Output the [X, Y] coordinate of the center of the cell containing the given text.  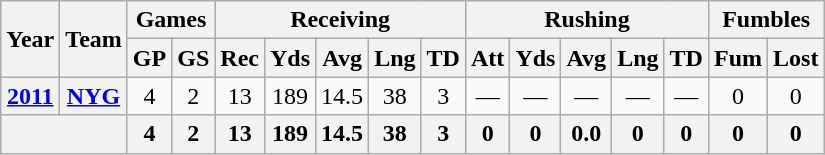
Fum [738, 58]
NYG [94, 96]
0.0 [586, 134]
Year [30, 39]
Lost [796, 58]
Rushing [586, 20]
GP [149, 58]
Games [170, 20]
Team [94, 39]
2011 [30, 96]
Receiving [340, 20]
GS [194, 58]
Fumbles [766, 20]
Att [487, 58]
Rec [240, 58]
